Capture the cell that displays the provided text and extract its [x, y] central coordinate. 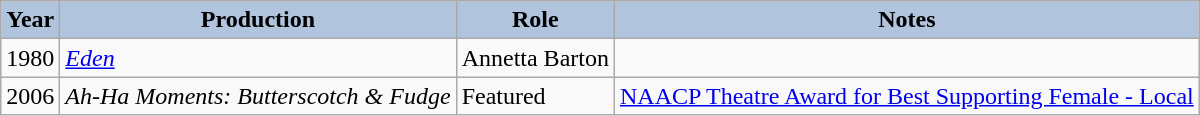
Ah-Ha Moments: Butterscotch & Fudge [258, 96]
2006 [30, 96]
Annetta Barton [535, 58]
Role [535, 20]
1980 [30, 58]
NAACP Theatre Award for Best Supporting Female - Local [906, 96]
Notes [906, 20]
Production [258, 20]
Year [30, 20]
Featured [535, 96]
Eden [258, 58]
